Locate the cell with the specified text and output its (X, Y) center coordinate. 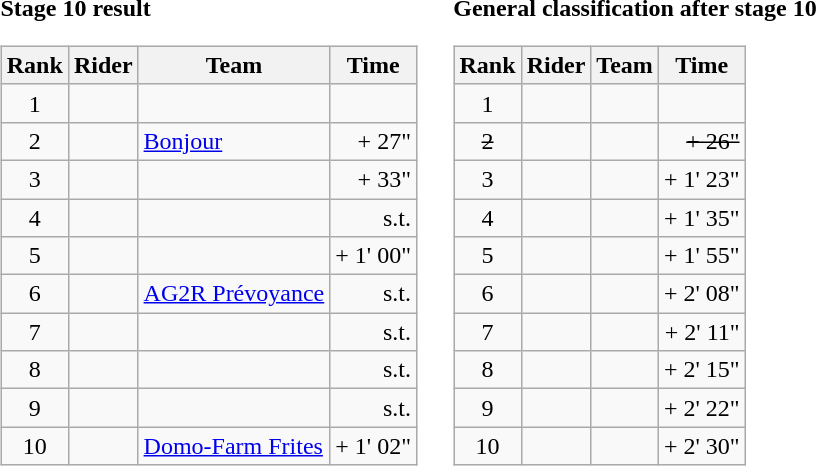
Bonjour (234, 141)
+ 1' 35" (702, 217)
+ 1' 55" (702, 256)
+ 2' 15" (702, 370)
+ 27" (374, 141)
Domo-Farm Frites (234, 446)
+ 2' 22" (702, 408)
AG2R Prévoyance (234, 294)
+ 2' 08" (702, 294)
+ 1' 02" (374, 446)
+ 2' 11" (702, 332)
+ 1' 00" (374, 256)
+ 26" (702, 141)
+ 1' 23" (702, 179)
+ 33" (374, 179)
+ 2' 30" (702, 446)
